Pinpoint the cell where the given text exists, returning its [X, Y] midpoint coordinate. 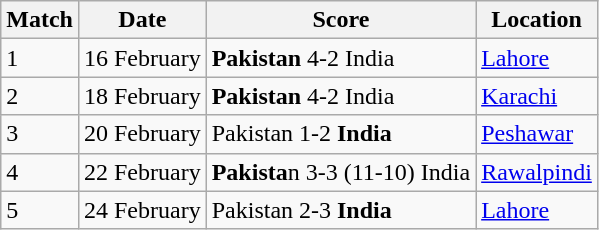
3 [40, 134]
Match [40, 20]
18 February [142, 96]
1 [40, 58]
2 [40, 96]
Pakistan 3-3 (11-10) India [340, 172]
Pakistan 1-2 India [340, 134]
Date [142, 20]
Karachi [537, 96]
5 [40, 210]
Score [340, 20]
Location [537, 20]
Pakistan 2-3 India [340, 210]
16 February [142, 58]
24 February [142, 210]
Rawalpindi [537, 172]
22 February [142, 172]
4 [40, 172]
20 February [142, 134]
Peshawar [537, 134]
